Pinpoint the cell where the given text exists, returning its (x, y) midpoint coordinate. 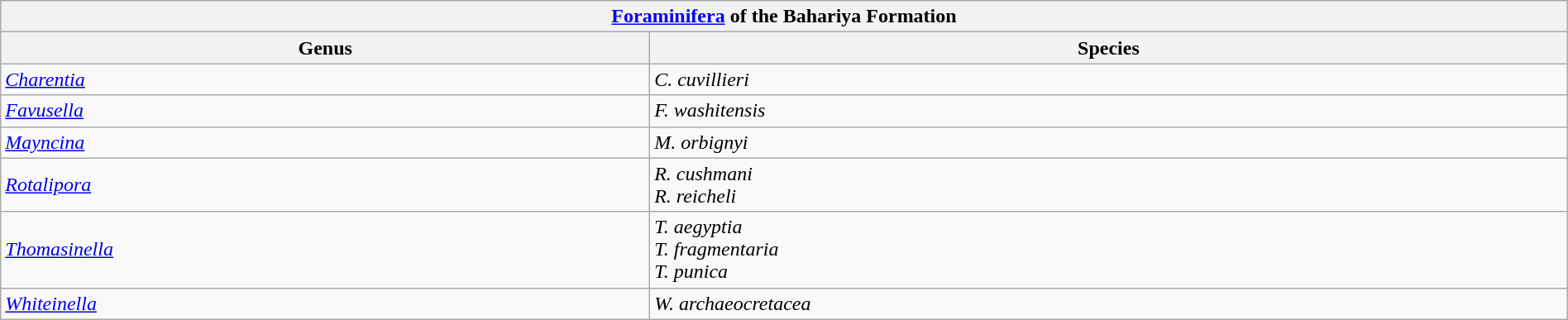
Genus (326, 48)
Favusella (326, 111)
Thomasinella (326, 250)
W. archaeocretacea (1109, 303)
Rotalipora (326, 185)
Foraminifera of the Bahariya Formation (784, 17)
Whiteinella (326, 303)
Species (1109, 48)
R. cushmaniR. reicheli (1109, 185)
F. washitensis (1109, 111)
C. cuvillieri (1109, 79)
Mayncina (326, 142)
Charentia (326, 79)
M. orbignyi (1109, 142)
T. aegyptiaT. fragmentariaT. punica (1109, 250)
